Find where the given text appears and provide that cell's center as (x, y) coordinate. 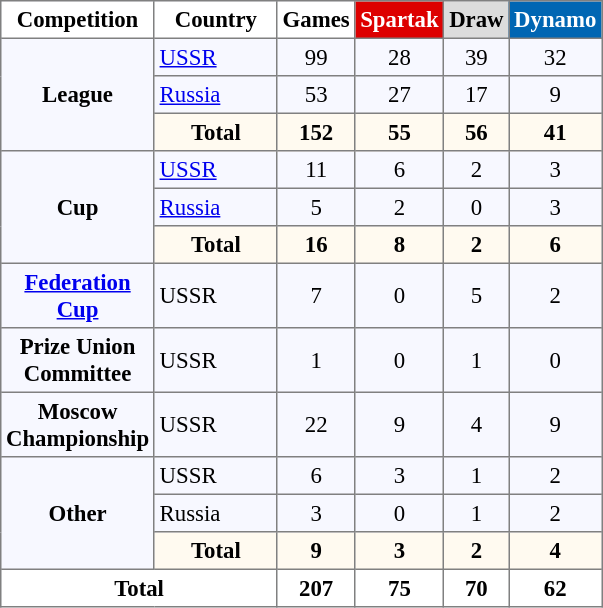
11 (316, 170)
32 (556, 57)
Prize Union Committee (78, 360)
Country (216, 20)
Dynamo (556, 20)
17 (476, 95)
League (78, 94)
Competition (78, 20)
70 (476, 588)
152 (316, 132)
62 (556, 588)
75 (400, 588)
99 (316, 57)
22 (316, 424)
Other (78, 513)
7 (316, 295)
27 (400, 95)
Draw (476, 20)
8 (400, 245)
56 (476, 132)
Moscow Championship (78, 424)
28 (400, 57)
39 (476, 57)
Games (316, 20)
55 (400, 132)
16 (316, 245)
53 (316, 95)
Spartak (400, 20)
Cup (78, 207)
41 (556, 132)
Federation Cup (78, 295)
207 (316, 588)
